Find where the given text appears and provide that cell's center as [X, Y] coordinate. 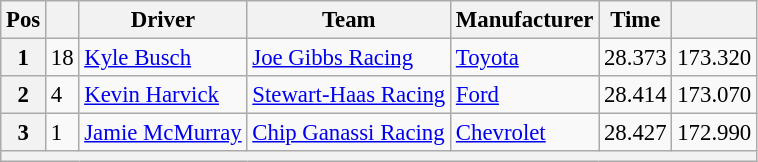
28.427 [636, 133]
Chevrolet [525, 133]
Kevin Harvick [163, 95]
Kyle Busch [163, 58]
3 [24, 133]
173.320 [714, 58]
28.414 [636, 95]
Toyota [525, 58]
18 [62, 58]
Chip Ganassi Racing [349, 133]
4 [62, 95]
Pos [24, 20]
Ford [525, 95]
2 [24, 95]
172.990 [714, 133]
Driver [163, 20]
Manufacturer [525, 20]
Team [349, 20]
Stewart-Haas Racing [349, 95]
Joe Gibbs Racing [349, 58]
Jamie McMurray [163, 133]
Time [636, 20]
28.373 [636, 58]
173.070 [714, 95]
